Pinpoint the cell where the given text exists, returning its (X, Y) midpoint coordinate. 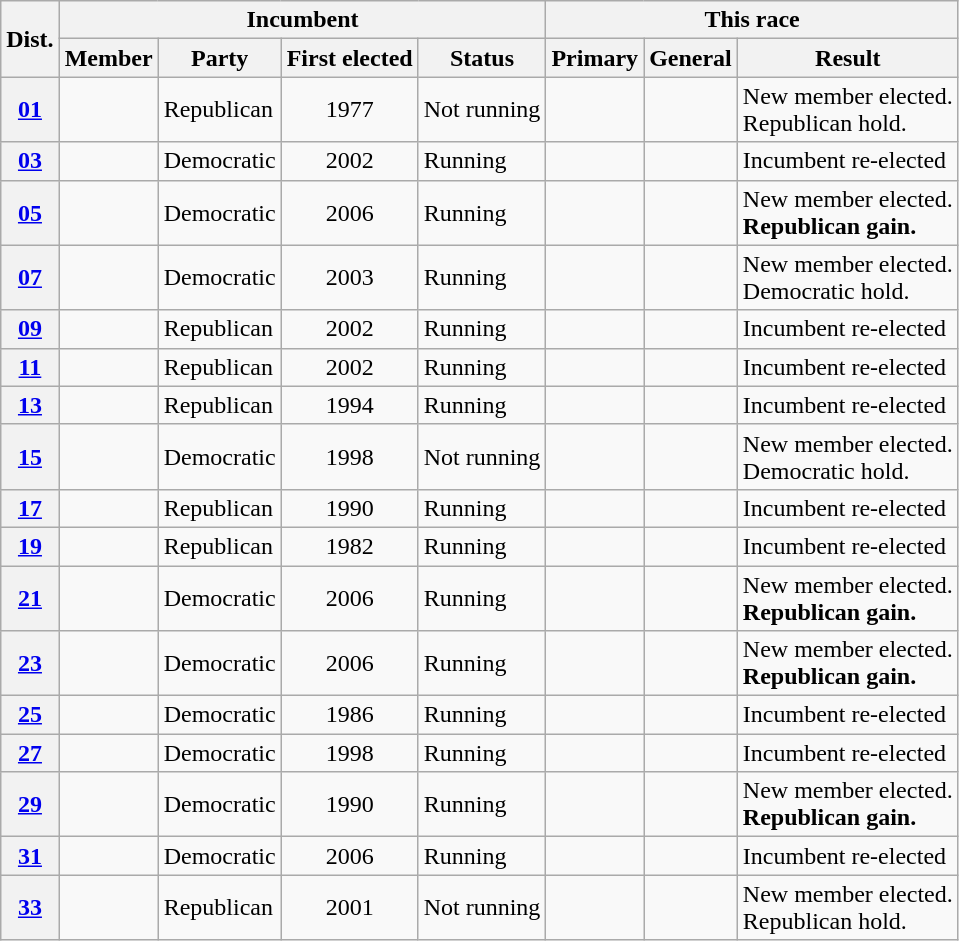
33 (30, 908)
1994 (350, 405)
This race (752, 20)
2001 (350, 908)
11 (30, 367)
17 (30, 508)
Primary (595, 58)
13 (30, 405)
25 (30, 715)
09 (30, 329)
First elected (350, 58)
29 (30, 804)
31 (30, 856)
Party (220, 58)
05 (30, 212)
27 (30, 753)
03 (30, 161)
Incumbent (302, 20)
07 (30, 278)
1977 (350, 110)
General (691, 58)
01 (30, 110)
1986 (350, 715)
Status (482, 58)
1982 (350, 546)
Result (848, 58)
19 (30, 546)
21 (30, 598)
2003 (350, 278)
23 (30, 664)
15 (30, 456)
Member (108, 58)
Dist. (30, 39)
